Search for the cell housing the specified text and yield its (X, Y) center coordinate. 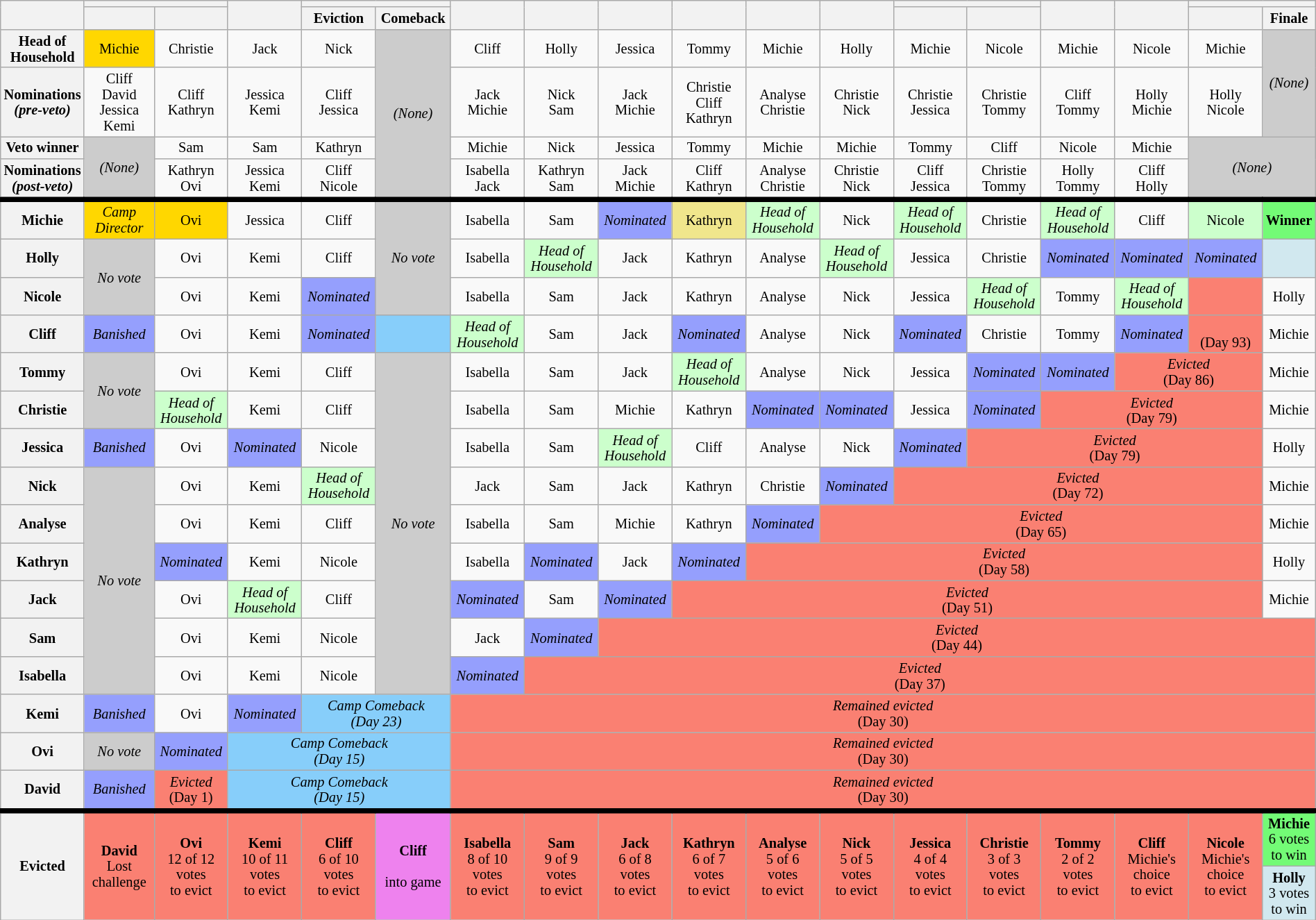
Jack6 of 8votesto evict (635, 865)
Holly3 votesto win (1289, 893)
Isabella8 of 10votesto evict (487, 865)
Kathryn6 of 7votesto evict (709, 865)
HollyTommy (1078, 179)
Evicted(Day 37) (920, 675)
Cliff6 of 10votesto evict (339, 865)
DavidLost challenge (119, 865)
(Day 93) (1225, 333)
Evicted(Day 58) (1004, 561)
Evicted(Day 65) (1041, 524)
Veto winner (43, 147)
Nominations(post-veto) (43, 179)
Comeback (413, 18)
CliffTommy (1078, 102)
CliffNicole (339, 179)
Evicted(Day 1) (191, 790)
HollyMichie (1151, 102)
Evicted(Day 86) (1188, 372)
Head ofHousehold (43, 49)
Camp Director (119, 219)
Christie3 of 3votesto evict (1004, 865)
Ovi12 of 12votesto evict (191, 865)
Cliffinto game (413, 865)
Analyse 5 of 6votesto evict (782, 865)
Nick 5 of 5votesto evict (857, 865)
Evicted(Day 44) (956, 637)
Evicted(Day 72) (1078, 486)
Camp Comeback(Day 23) (376, 714)
Evicted (43, 865)
Finale (1289, 18)
Jessica4 of 4votesto evict (930, 865)
Kemi10 of 11votesto evict (264, 865)
ChristieJessica (930, 102)
David (43, 790)
CliffMichie'schoiceto evict (1151, 865)
Tommy2 of 2votesto evict (1078, 865)
Nominations(pre-veto) (43, 102)
NickSam (561, 102)
Evicted(Day 51) (968, 600)
ChristieCliffKathryn (709, 102)
KathrynSam (561, 179)
Eviction (339, 18)
HollyNicole (1225, 102)
CliffDavidJessicaKemi (119, 102)
NicoleMichie'schoiceto evict (1225, 865)
Michie6 votesto win (1289, 838)
CliffHolly (1151, 179)
Sam9 of 9votesto evict (561, 865)
KathrynOvi (191, 179)
IsabellaJack (487, 179)
Winner (1289, 219)
